Return [X, Y] of the center of cell containing provided text 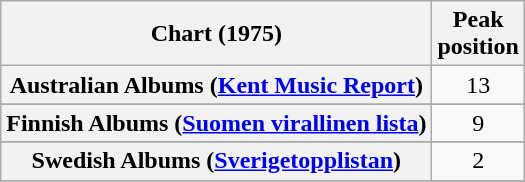
9 [478, 123]
Finnish Albums (Suomen virallinen lista) [216, 123]
13 [478, 85]
2 [478, 161]
Swedish Albums (Sverigetopplistan) [216, 161]
Peak position [478, 34]
Chart (1975) [216, 34]
Australian Albums (Kent Music Report) [216, 85]
